Provide the (X, Y) coordinate of the cell's center where the given text is located.  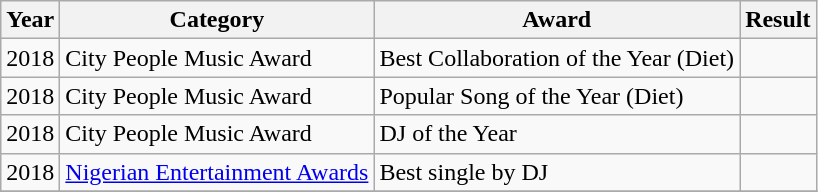
Nigerian Entertainment Awards (217, 172)
Result (778, 20)
Category (217, 20)
Popular Song of the Year (Diet) (557, 96)
Award (557, 20)
Best single by DJ (557, 172)
Year (30, 20)
Best Collaboration of the Year (Diet) (557, 58)
DJ of the Year (557, 134)
